Identify which cell holds the provided text, then report its (X, Y) central coordinate. 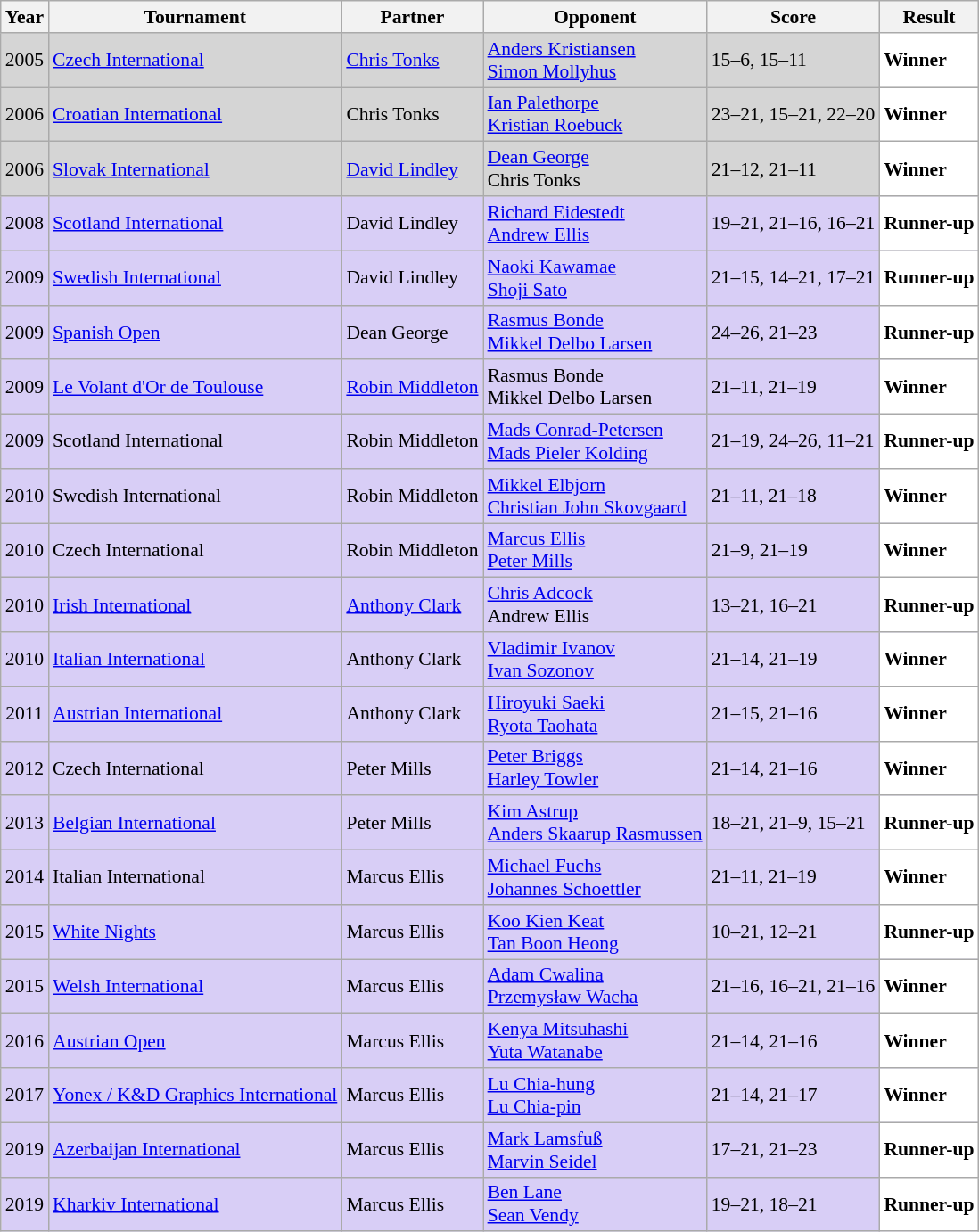
Irish International (194, 604)
Kim Astrup Anders Skaarup Rasmussen (596, 824)
Mads Conrad-Petersen Mads Pieler Kolding (596, 442)
24–26, 21–23 (794, 332)
Hiroyuki Saeki Ryota Taohata (596, 713)
13–21, 16–21 (794, 604)
Koo Kien Keat Tan Boon Heong (596, 932)
21–9, 21–19 (794, 551)
Naoki Kawamae Shoji Sato (596, 278)
21–14, 21–19 (794, 660)
Belgian International (194, 824)
19–21, 18–21 (794, 1203)
18–21, 21–9, 15–21 (794, 824)
Lu Chia-hung Lu Chia-pin (596, 1095)
Marcus Ellis Peter Mills (596, 551)
Croatian International (194, 114)
Kenya Mitsuhashi Yuta Watanabe (596, 1041)
Mikkel Elbjorn Christian John Skovgaard (596, 496)
Dean George (412, 332)
Spanish Open (194, 332)
Austrian International (194, 713)
2008 (25, 223)
19–21, 21–16, 16–21 (794, 223)
2017 (25, 1095)
Slovak International (194, 169)
Score (794, 17)
Ian Palethorpe Kristian Roebuck (596, 114)
Year (25, 17)
2014 (25, 877)
Anders Kristiansen Simon Mollyhus (596, 61)
21–19, 24–26, 11–21 (794, 442)
Vladimir Ivanov Ivan Sozonov (596, 660)
2005 (25, 61)
Yonex / K&D Graphics International (194, 1095)
Richard Eidestedt Andrew Ellis (596, 223)
2012 (25, 768)
Peter Briggs Harley Towler (596, 768)
Mark Lamsfuß Marvin Seidel (596, 1150)
Azerbaijan International (194, 1150)
Michael Fuchs Johannes Schoettler (596, 877)
17–21, 21–23 (794, 1150)
2016 (25, 1041)
Kharkiv International (194, 1203)
2013 (25, 824)
21–12, 21–11 (794, 169)
Partner (412, 17)
15–6, 15–11 (794, 61)
Dean George Chris Tonks (596, 169)
Le Volant d'Or de Toulouse (194, 387)
Result (929, 17)
21–15, 21–16 (794, 713)
21–14, 21–17 (794, 1095)
Tournament (194, 17)
Welsh International (194, 986)
Ben Lane Sean Vendy (596, 1203)
21–11, 21–18 (794, 496)
Chris Adcock Andrew Ellis (596, 604)
21–15, 14–21, 17–21 (794, 278)
White Nights (194, 932)
2011 (25, 713)
Opponent (596, 17)
21–16, 16–21, 21–16 (794, 986)
23–21, 15–21, 22–20 (794, 114)
Adam Cwalina Przemysław Wacha (596, 986)
10–21, 12–21 (794, 932)
Austrian Open (194, 1041)
